For the text-containing cell, return its midpoint in [x, y] coordinate format. 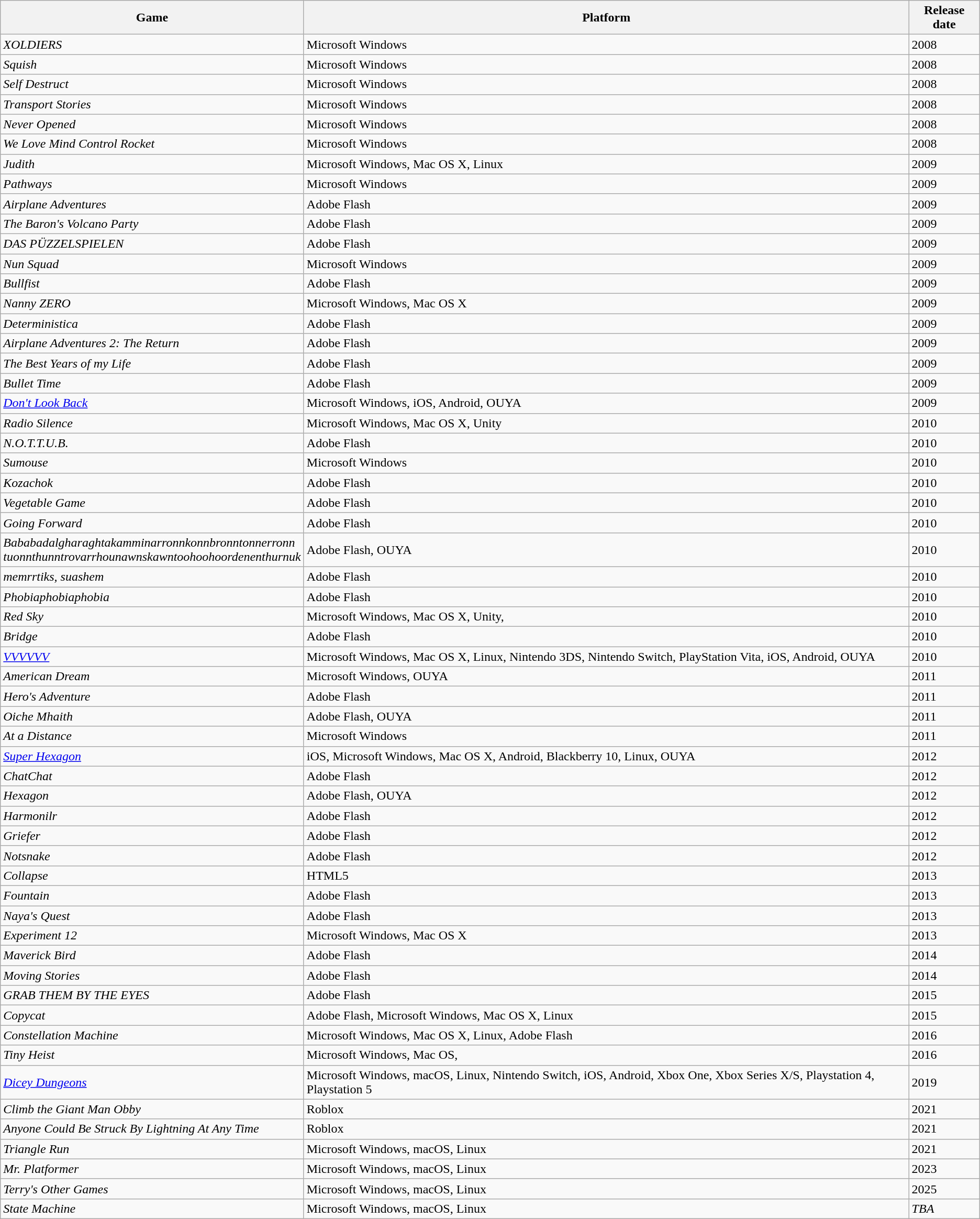
Collapse [152, 876]
N.O.T.T.U.B. [152, 443]
XOLDIERS [152, 45]
We Love Mind Control Rocket [152, 144]
Hero's Adventure [152, 696]
American Dream [152, 677]
Constellation Machine [152, 1035]
Going Forward [152, 523]
Release date [944, 18]
Sumouse [152, 463]
Maverick Bird [152, 956]
Radio Silence [152, 423]
Never Opened [152, 124]
Oiche Mhaith [152, 716]
DAS PÜZZELSPIELEN [152, 243]
Kozachok [152, 483]
TBA [944, 1209]
Microsoft Windows, iOS, Android, OUYA [606, 403]
GRAB THEM BY THE EYES [152, 995]
Squish [152, 64]
Judith [152, 164]
At a Distance [152, 736]
Self Destruct [152, 84]
Airplane Adventures [152, 204]
Microsoft Windows, Mac OS X, Unity [606, 423]
Nanny ZERO [152, 304]
Notsnake [152, 856]
Deterministica [152, 324]
Fountain [152, 895]
Naya's Quest [152, 916]
Adobe Flash, Microsoft Windows, Mac OS X, Linux [606, 1015]
Microsoft Windows, OUYA [606, 677]
Pathways [152, 184]
Microsoft Windows, Mac OS X, Unity, [606, 617]
Bullfist [152, 284]
State Machine [152, 1209]
ChatChat [152, 776]
Moving Stories [152, 976]
iOS, Microsoft Windows, Mac OS X, Android, Blackberry 10, Linux, OUYA [606, 756]
2025 [944, 1189]
Triangle Run [152, 1149]
2019 [944, 1082]
Griefer [152, 836]
Mr. Platformer [152, 1169]
Tiny Heist [152, 1055]
Game [152, 18]
Don't Look Back [152, 403]
memrrtiks, suashem [152, 577]
Microsoft Windows, macOS, Linux, Nintendo Switch, iOS, Android, Xbox One, Xbox Series X/S, Playstation 4, Playstation 5 [606, 1082]
2023 [944, 1169]
Airplane Adventures 2: The Return [152, 343]
Climb the Giant Man Obby [152, 1109]
Experiment 12 [152, 936]
Microsoft Windows, Mac OS X, Linux [606, 164]
Transport Stories [152, 104]
The Baron's Volcano Party [152, 224]
Anyone Could Be Struck By Lightning At Any Time [152, 1129]
Super Hexagon [152, 756]
Red Sky [152, 617]
VVVVVV [152, 657]
Copycat [152, 1015]
Phobiaphobiaphobia [152, 596]
Microsoft Windows, Mac OS X, Linux, Nintendo 3DS, Nintendo Switch, PlayStation Vita, iOS, Android, OUYA [606, 657]
Vegetable Game [152, 503]
Nun Squad [152, 263]
Hexagon [152, 796]
Microsoft Windows, Mac OS X, Linux, Adobe Flash [606, 1035]
HTML5 [606, 876]
Dicey Dungeons [152, 1082]
Terry's Other Games [152, 1189]
Bullet Time [152, 383]
Platform [606, 18]
Bababadalgharaghtakamminarronnkonnbronntonnerronntuonnthunntrovarrhounawnskawntoohoohoordenenthurnuk [152, 550]
The Best Years of my Life [152, 363]
Bridge [152, 637]
Harmonilr [152, 816]
Microsoft Windows, Mac OS, [606, 1055]
